Locate the cell with the specified text and output its [x, y] center coordinate. 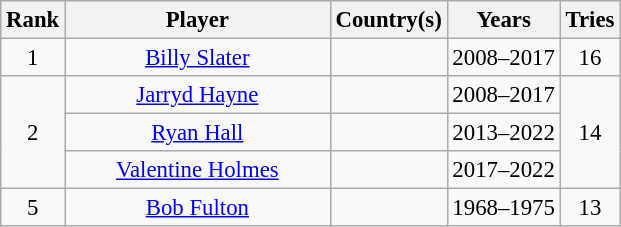
5 [33, 208]
2013–2022 [504, 133]
Bob Fulton [198, 208]
2017–2022 [504, 170]
16 [590, 58]
Billy Slater [198, 58]
13 [590, 208]
1 [33, 58]
14 [590, 132]
1968–1975 [504, 208]
2 [33, 132]
Valentine Holmes [198, 170]
Rank [33, 20]
Country(s) [388, 20]
Player [198, 20]
Jarryd Hayne [198, 95]
Years [504, 20]
Tries [590, 20]
Ryan Hall [198, 133]
